Scan for the cell matching the given text and deliver its [X, Y] coordinate at center. 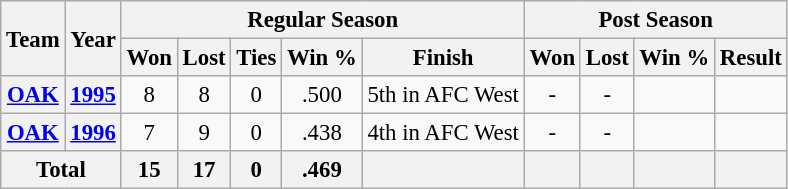
1996 [93, 133]
Regular Season [322, 20]
5th in AFC West [443, 95]
7 [149, 133]
Team [33, 38]
Year [93, 38]
Total [61, 170]
.500 [322, 95]
.469 [322, 170]
9 [204, 133]
Finish [443, 58]
17 [204, 170]
1995 [93, 95]
Result [752, 58]
15 [149, 170]
.438 [322, 133]
4th in AFC West [443, 133]
Post Season [656, 20]
Ties [256, 58]
